Search for the cell housing the specified text and yield its [x, y] center coordinate. 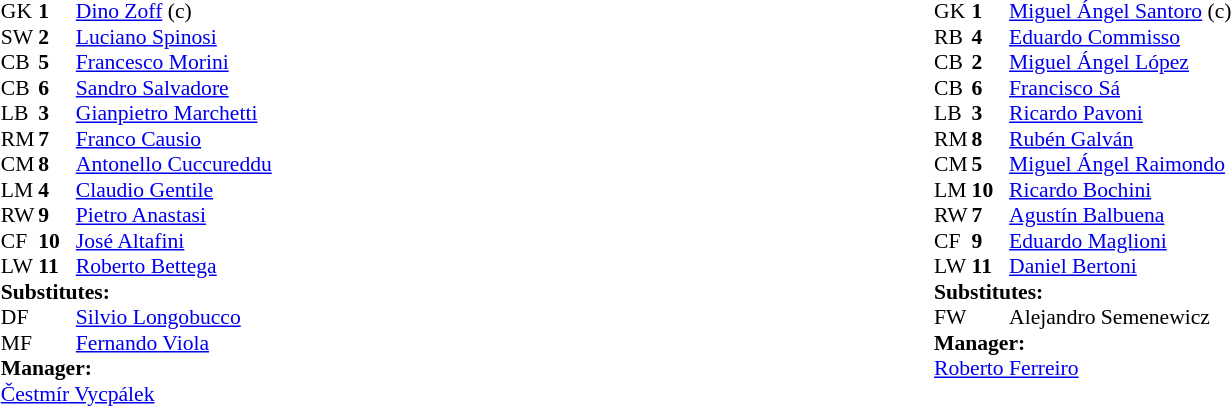
Francisco Sá [1120, 88]
FW [953, 317]
Agustín Balbuena [1120, 215]
Ricardo Bochini [1120, 190]
Francesco Morini [174, 63]
Claudio Gentile [174, 190]
Roberto Ferreiro [1082, 369]
Miguel Ángel Raimondo [1120, 165]
Ricardo Pavoni [1120, 113]
Gianpietro Marchetti [174, 113]
Silvio Longobucco [174, 317]
SW [20, 37]
Antonello Cuccureddu [174, 165]
Fernando Viola [174, 343]
Franco Causio [174, 139]
MF [20, 343]
Daniel Bertoni [1120, 267]
Eduardo Maglioni [1120, 241]
Rubén Galván [1120, 139]
José Altafini [174, 241]
Miguel Ángel López [1120, 63]
Roberto Bettega [174, 267]
Alejandro Semenewicz [1120, 317]
Sandro Salvadore [174, 88]
Pietro Anastasi [174, 215]
Luciano Spinosi [174, 37]
RB [953, 37]
DF [20, 317]
Eduardo Commisso [1120, 37]
